Pinpoint the cell where the given text exists, returning its (X, Y) midpoint coordinate. 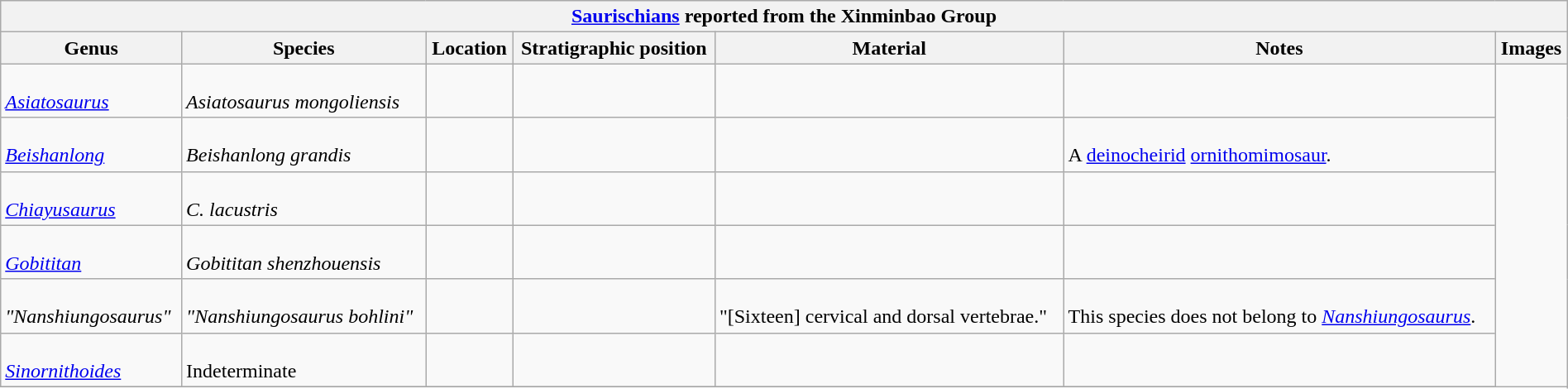
Chiayusaurus (91, 199)
Asiatosaurus (91, 91)
C. lacustris (304, 199)
Saurischians reported from the Xinminbao Group (784, 17)
"[Sixteen] cervical and dorsal vertebrae." (889, 306)
"Nanshiungosaurus" (91, 306)
Notes (1279, 48)
Asiatosaurus mongoliensis (304, 91)
This species does not belong to Nanshiungosaurus. (1279, 306)
Indeterminate (304, 359)
Beishanlong grandis (304, 144)
Genus (91, 48)
Species (304, 48)
A deinocheirid ornithomimosaur. (1279, 144)
Stratigraphic position (614, 48)
Gobititan shenzhouensis (304, 252)
Location (470, 48)
"Nanshiungosaurus bohlini" (304, 306)
Beishanlong (91, 144)
Images (1532, 48)
Gobititan (91, 252)
Material (889, 48)
Sinornithoides (91, 359)
